Find where the given text appears and provide that cell's center as [x, y] coordinate. 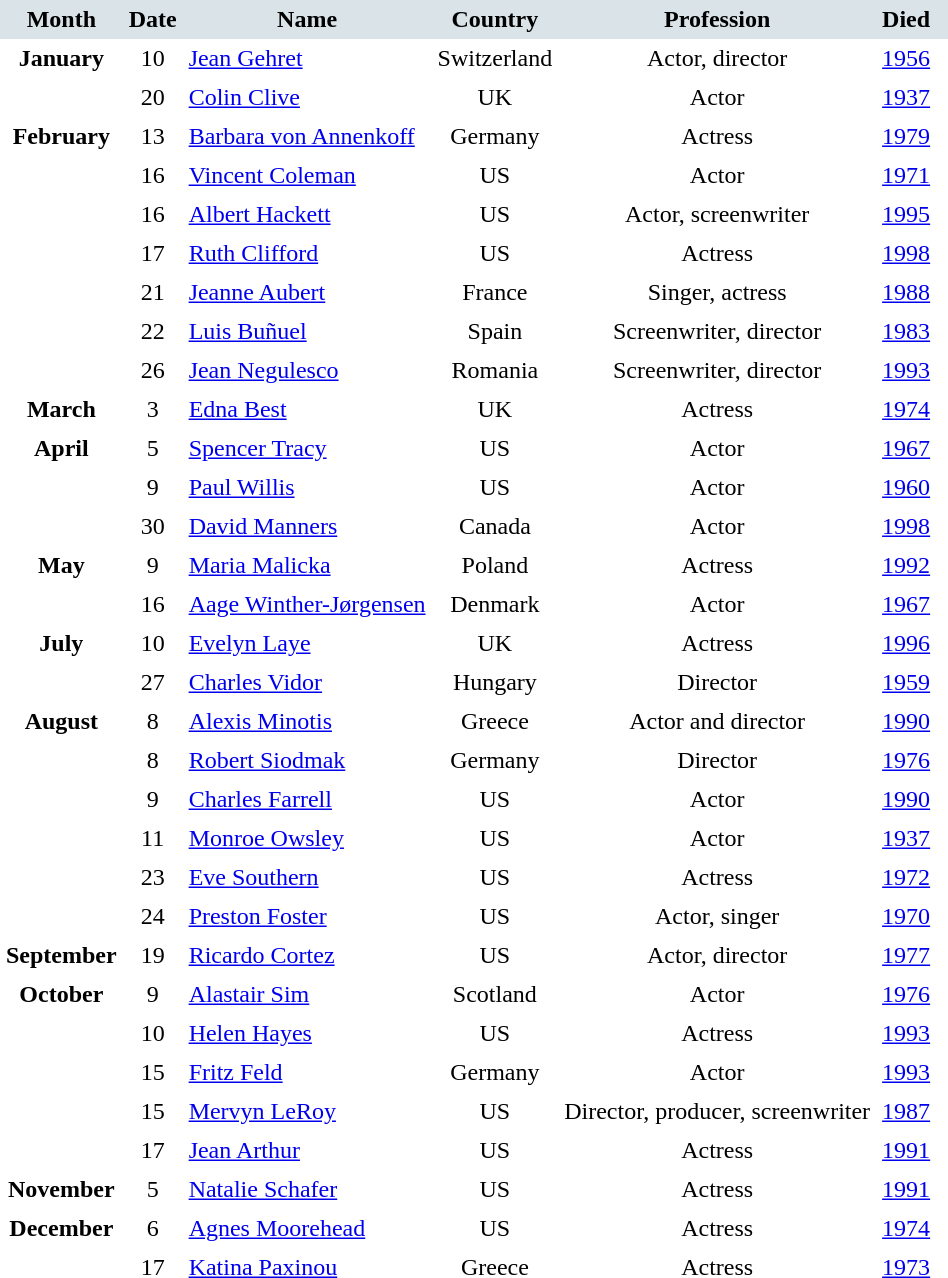
Alexis Minotis [308, 722]
Paul Willis [308, 488]
1960 [906, 488]
Albert Hackett [308, 214]
20 [153, 98]
Natalie Schafer [308, 1190]
October [62, 1072]
Poland [496, 566]
Colin Clive [308, 98]
Date [153, 20]
Month [62, 20]
11 [153, 838]
May [62, 585]
Actor and director [717, 722]
1979 [906, 136]
6 [153, 1228]
Monroe Owsley [308, 838]
Jeanne Aubert [308, 292]
30 [153, 526]
Greece [496, 722]
Jean Gehret [308, 58]
Helen Hayes [308, 1034]
1983 [906, 332]
26 [153, 370]
Died [906, 20]
21 [153, 292]
Jean Arthur [308, 1150]
Fritz Feld [308, 1072]
Alastair Sim [308, 994]
Country [496, 20]
February [62, 254]
September [62, 956]
1956 [906, 58]
Luis Buñuel [308, 332]
Actor, singer [717, 916]
January [62, 78]
August [62, 819]
Profession [717, 20]
19 [153, 956]
March [62, 410]
1959 [906, 682]
1971 [906, 176]
Spain [496, 332]
July [62, 663]
Aage Winther-Jørgensen [308, 604]
1988 [906, 292]
November [62, 1190]
Maria Malicka [308, 566]
Robert Siodmak [308, 760]
Vincent Coleman [308, 176]
April [62, 488]
Ruth Clifford [308, 254]
Eve Southern [308, 878]
Singer, actress [717, 292]
Canada [496, 526]
Charles Vidor [308, 682]
13 [153, 136]
Scotland [496, 994]
1987 [906, 1112]
Barbara von Annenkoff [308, 136]
Charles Farrell [308, 800]
23 [153, 878]
Edna Best [308, 410]
Hungary [496, 682]
Director, producer, screenwriter [717, 1112]
1996 [906, 644]
27 [153, 682]
Ricardo Cortez [308, 956]
Romania [496, 370]
1977 [906, 956]
Evelyn Laye [308, 644]
24 [153, 916]
Agnes Moorehead [308, 1228]
France [496, 292]
Name [308, 20]
1972 [906, 878]
1992 [906, 566]
22 [153, 332]
Preston Foster [308, 916]
Jean Negulesco [308, 370]
1970 [906, 916]
David Manners [308, 526]
1995 [906, 214]
3 [153, 410]
Mervyn LeRoy [308, 1112]
Denmark [496, 604]
Actor, screenwriter [717, 214]
Switzerland [496, 58]
Spencer Tracy [308, 448]
